Return (x, y) of the center of cell containing provided text 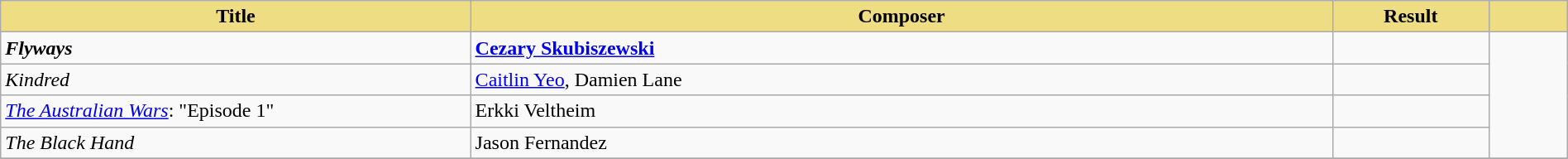
Result (1411, 17)
The Australian Wars: "Episode 1" (236, 111)
Flyways (236, 48)
Cezary Skubiszewski (901, 48)
Caitlin Yeo, Damien Lane (901, 79)
Title (236, 17)
Jason Fernandez (901, 142)
Erkki Veltheim (901, 111)
Kindred (236, 79)
Composer (901, 17)
The Black Hand (236, 142)
